Search for the cell housing the specified text and yield its [x, y] center coordinate. 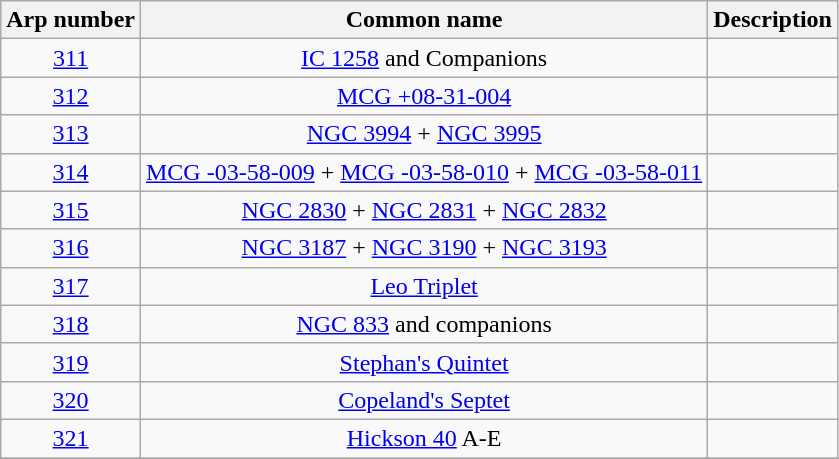
319 [71, 362]
321 [71, 438]
MCG -03-58-009 + MCG -03-58-010 + MCG -03-58-011 [424, 172]
NGC 833 and companions [424, 324]
NGC 3994 + NGC 3995 [424, 134]
Common name [424, 20]
Hickson 40 A-E [424, 438]
314 [71, 172]
MCG +08-31-004 [424, 96]
IC 1258 and Companions [424, 58]
NGC 3187 + NGC 3190 + NGC 3193 [424, 248]
318 [71, 324]
Arp number [71, 20]
320 [71, 400]
Copeland's Septet [424, 400]
315 [71, 210]
317 [71, 286]
312 [71, 96]
Description [773, 20]
NGC 2830 + NGC 2831 + NGC 2832 [424, 210]
316 [71, 248]
Leo Triplet [424, 286]
Stephan's Quintet [424, 362]
311 [71, 58]
313 [71, 134]
